Determine the (X, Y) coordinate at the center of the cell enclosing the given text.  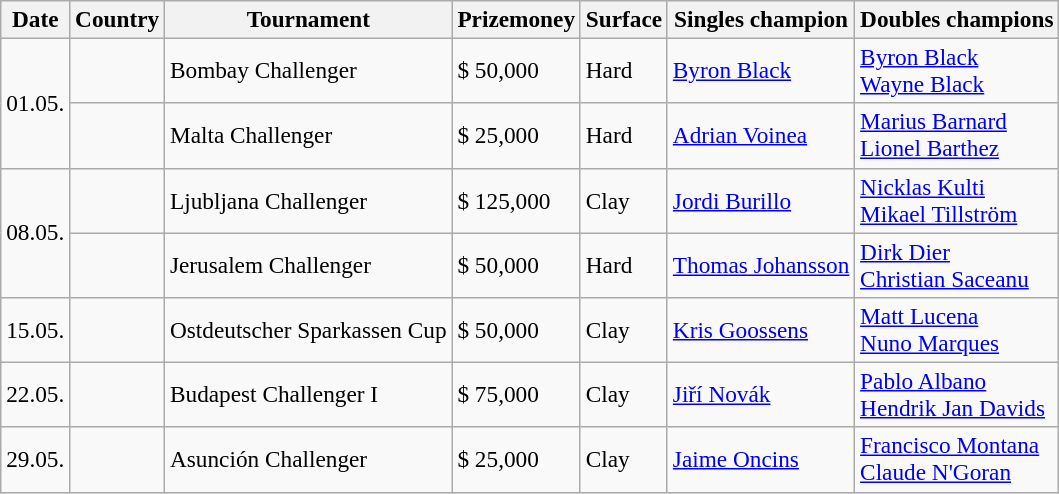
Francisco Montana Claude N'Goran (957, 460)
Matt Lucena Nuno Marques (957, 330)
Kris Goossens (760, 330)
01.05. (36, 103)
22.05. (36, 394)
Country (118, 19)
Tournament (308, 19)
29.05. (36, 460)
Doubles champions (957, 19)
Ljubljana Challenger (308, 200)
Byron Black (760, 70)
Prizemoney (516, 19)
Bombay Challenger (308, 70)
Byron Black Wayne Black (957, 70)
$ 125,000 (516, 200)
Adrian Voinea (760, 136)
Jordi Burillo (760, 200)
Budapest Challenger I (308, 394)
Singles champion (760, 19)
Surface (624, 19)
Jerusalem Challenger (308, 264)
Malta Challenger (308, 136)
Nicklas Kulti Mikael Tillström (957, 200)
Marius Barnard Lionel Barthez (957, 136)
08.05. (36, 233)
Ostdeutscher Sparkassen Cup (308, 330)
Thomas Johansson (760, 264)
Jaime Oncins (760, 460)
Pablo Albano Hendrik Jan Davids (957, 394)
Date (36, 19)
Asunción Challenger (308, 460)
15.05. (36, 330)
Dirk Dier Christian Saceanu (957, 264)
Jiří Novák (760, 394)
$ 75,000 (516, 394)
